Scan for the cell matching the given text and deliver its [x, y] coordinate at center. 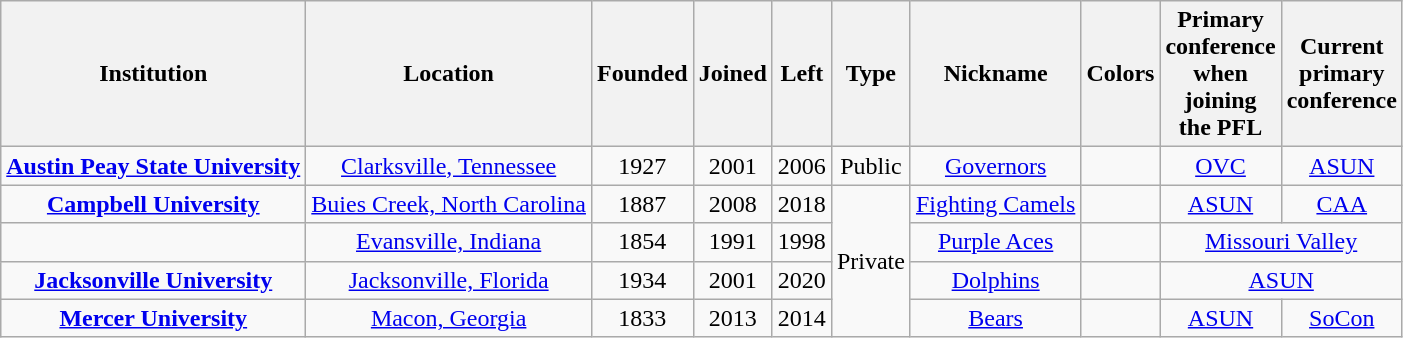
Clarksville, Tennessee [449, 166]
2006 [802, 166]
1854 [642, 242]
Private [870, 261]
SoCon [1342, 318]
Founded [642, 74]
Type [870, 74]
Primaryconferencewhenjoiningthe PFL [1220, 74]
Evansville, Indiana [449, 242]
Campbell University [154, 204]
Austin Peay State University [154, 166]
Nickname [995, 74]
Missouri Valley [1281, 242]
Fighting Camels [995, 204]
1991 [732, 242]
Dolphins [995, 280]
Currentprimaryconference [1342, 74]
Bears [995, 318]
1833 [642, 318]
Location [449, 74]
Governors [995, 166]
Jacksonville University [154, 280]
Mercer University [154, 318]
2008 [732, 204]
1887 [642, 204]
Jacksonville, Florida [449, 280]
2014 [802, 318]
2013 [732, 318]
1927 [642, 166]
Joined [732, 74]
Left [802, 74]
Public [870, 166]
Colors [1120, 74]
1998 [802, 242]
1934 [642, 280]
Institution [154, 74]
Buies Creek, North Carolina [449, 204]
2020 [802, 280]
OVC [1220, 166]
CAA [1342, 204]
Macon, Georgia [449, 318]
Purple Aces [995, 242]
2018 [802, 204]
